Extract the (x, y) coordinate from the center of the cell holding the provided text.  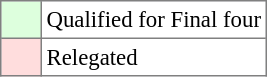
Qualified for Final four (154, 20)
Relegated (154, 57)
